Determine the [X, Y] coordinate at the center of the cell enclosing the given text.  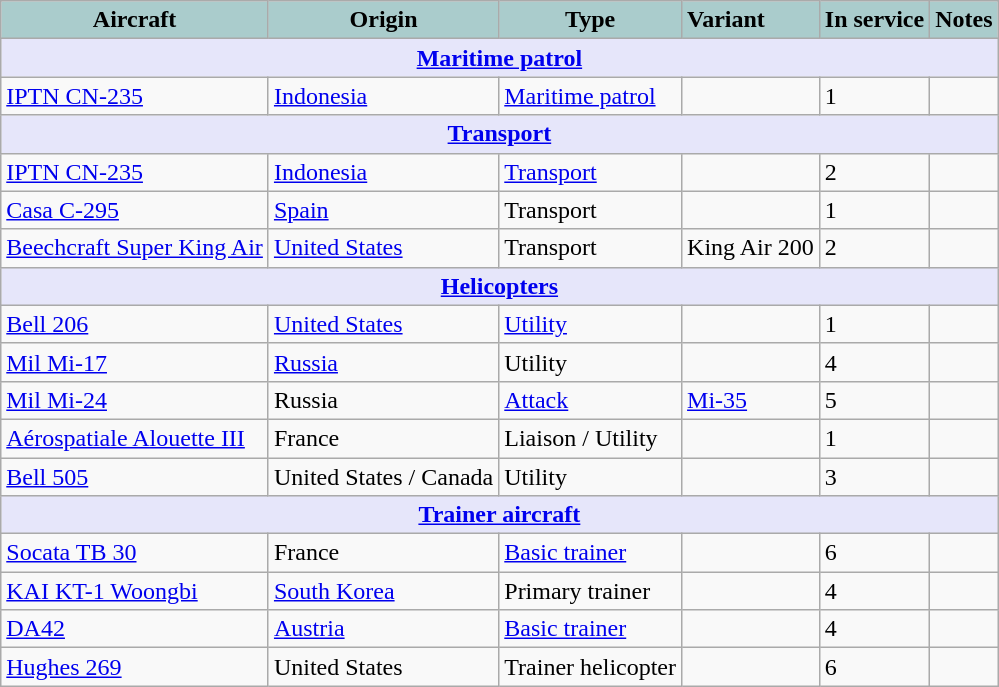
South Korea [383, 591]
King Air 200 [751, 248]
Type [590, 20]
Attack [590, 400]
Mil Mi-17 [135, 362]
Primary trainer [590, 591]
Notes [964, 20]
In service [874, 20]
Hughes 269 [135, 667]
Origin [383, 20]
Austria [383, 629]
Bell 505 [135, 477]
Casa C-295 [135, 210]
Trainer helicopter [590, 667]
Trainer aircraft [500, 515]
DA42 [135, 629]
3 [874, 477]
Mi-35 [751, 400]
Aircraft [135, 20]
United States / Canada [383, 477]
Liaison / Utility [590, 438]
Bell 206 [135, 324]
5 [874, 400]
Aérospatiale Alouette III [135, 438]
Mil Mi-24 [135, 400]
Variant [751, 20]
Beechcraft Super King Air [135, 248]
Spain [383, 210]
Helicopters [500, 286]
Socata TB 30 [135, 553]
KAI KT-1 Woongbi [135, 591]
